Return the [X, Y] coordinate for the center point of the cell that contains the specified text.  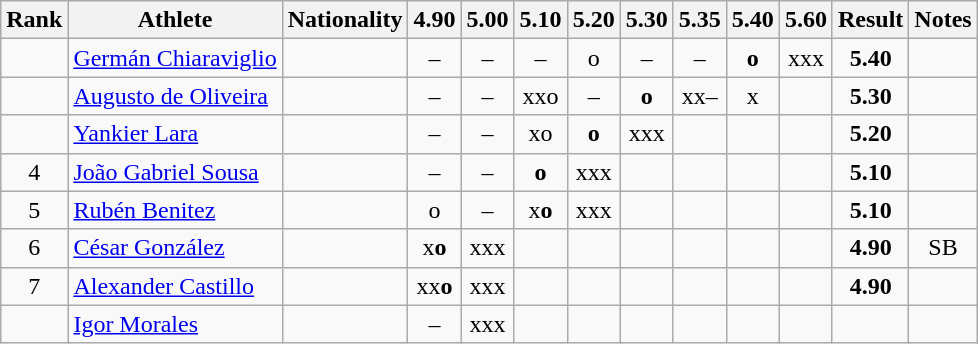
7 [34, 286]
5.60 [806, 20]
5.00 [488, 20]
Nationality [345, 20]
Rank [34, 20]
5 [34, 210]
Athlete [175, 20]
6 [34, 248]
Yankier Lara [175, 134]
Result [870, 20]
Rubén Benitez [175, 210]
5.35 [700, 20]
César González [175, 248]
x [752, 96]
Alexander Castillo [175, 286]
xx– [700, 96]
Germán Chiaraviglio [175, 58]
SB [943, 248]
Augusto de Oliveira [175, 96]
4 [34, 172]
João Gabriel Sousa [175, 172]
Notes [943, 20]
Igor Morales [175, 324]
